Search for the cell housing the specified text and yield its (X, Y) center coordinate. 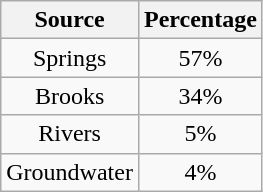
Source (70, 20)
Brooks (70, 96)
Percentage (200, 20)
Rivers (70, 134)
57% (200, 58)
5% (200, 134)
Groundwater (70, 172)
Springs (70, 58)
4% (200, 172)
34% (200, 96)
